Capture the cell that displays the provided text and extract its [X, Y] central coordinate. 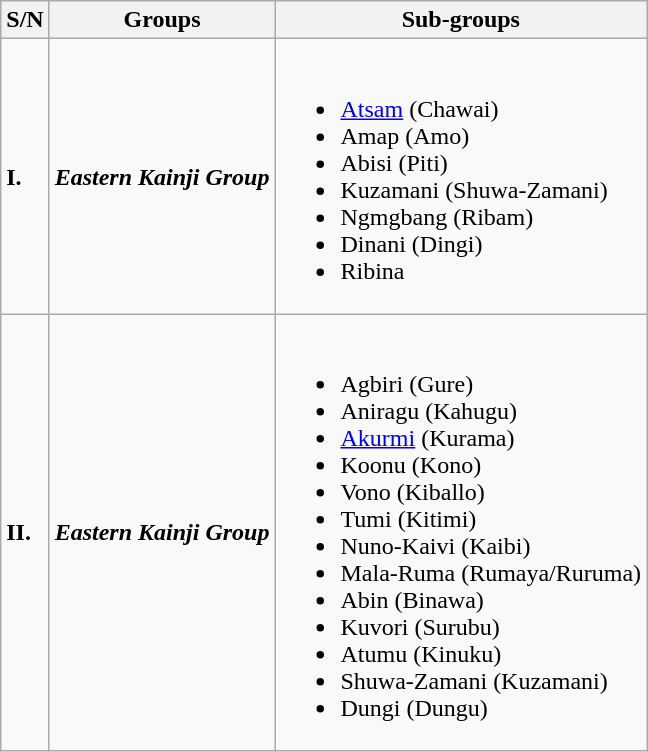
Sub-groups [461, 20]
S/N [25, 20]
II. [25, 532]
Groups [162, 20]
Atsam (Chawai)Amap (Amo)Abisi (Piti)Kuzamani (Shuwa-Zamani)Ngmgbang (Ribam)Dinani (Dingi)Ribina [461, 176]
I. [25, 176]
